Detect which cell encompasses the target text, then output its [x, y] center coordinate. 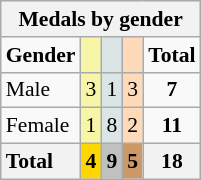
Male [41, 90]
18 [172, 162]
9 [112, 162]
2 [132, 126]
11 [172, 126]
Medals by gender [101, 19]
5 [132, 162]
8 [112, 126]
7 [172, 90]
Female [41, 126]
4 [90, 162]
Gender [41, 55]
